Return the [x, y] coordinate for the center point of the cell that contains the specified text.  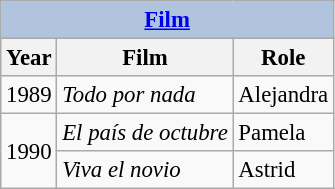
Role [283, 58]
Todo por nada [145, 95]
Astrid [283, 170]
Pamela [283, 133]
1990 [29, 152]
Year [29, 58]
Viva el novio [145, 170]
Alejandra [283, 95]
El país de octubre [145, 133]
1989 [29, 95]
